Capture the cell that displays the provided text and extract its (x, y) central coordinate. 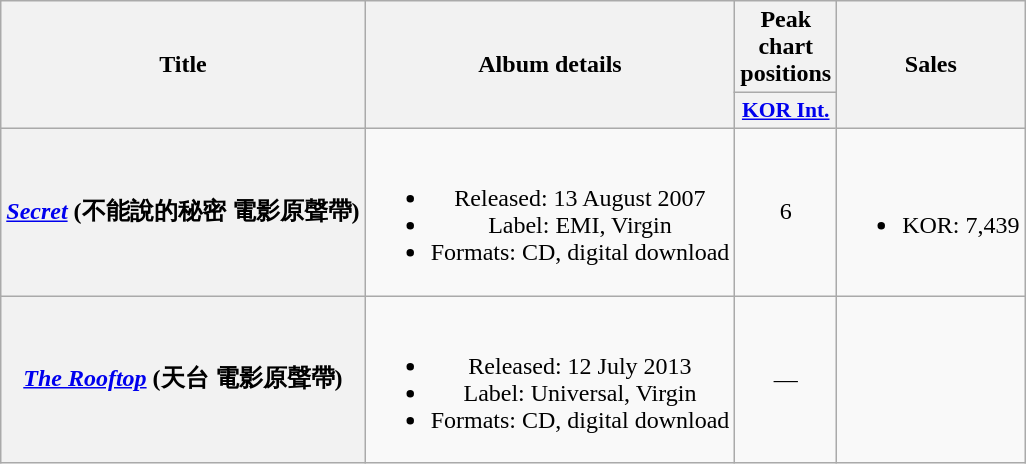
Album details (550, 65)
Peak chart positions (786, 47)
KOR Int. (786, 111)
Title (183, 65)
KOR: 7,439 (931, 212)
Released: 13 August 2007Label: EMI, VirginFormats: CD, digital download (550, 212)
Released: 12 July 2013Label: Universal, VirginFormats: CD, digital download (550, 380)
— (786, 380)
The Rooftop (天台 電影原聲帶) (183, 380)
Secret (不能說的秘密 電影原聲帶) (183, 212)
Sales (931, 65)
6 (786, 212)
